Determine the [x, y] coordinate at the center of the cell enclosing the given text.  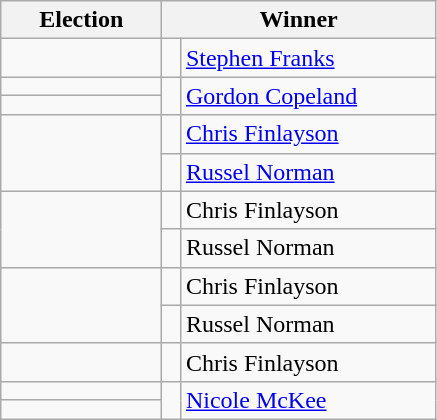
Election [82, 20]
Winner [299, 20]
Nicole McKee [308, 400]
Gordon Copeland [308, 96]
Stephen Franks [308, 58]
